For the text-containing cell, return its midpoint in [X, Y] coordinate format. 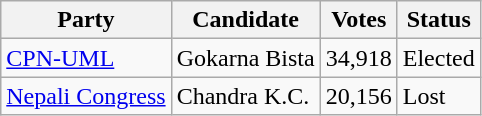
Votes [358, 20]
Chandra K.C. [246, 96]
Nepali Congress [86, 96]
Gokarna Bista [246, 58]
Candidate [246, 20]
Party [86, 20]
Lost [438, 96]
CPN-UML [86, 58]
34,918 [358, 58]
Status [438, 20]
20,156 [358, 96]
Elected [438, 58]
